Return [x, y] of the center of cell containing provided text 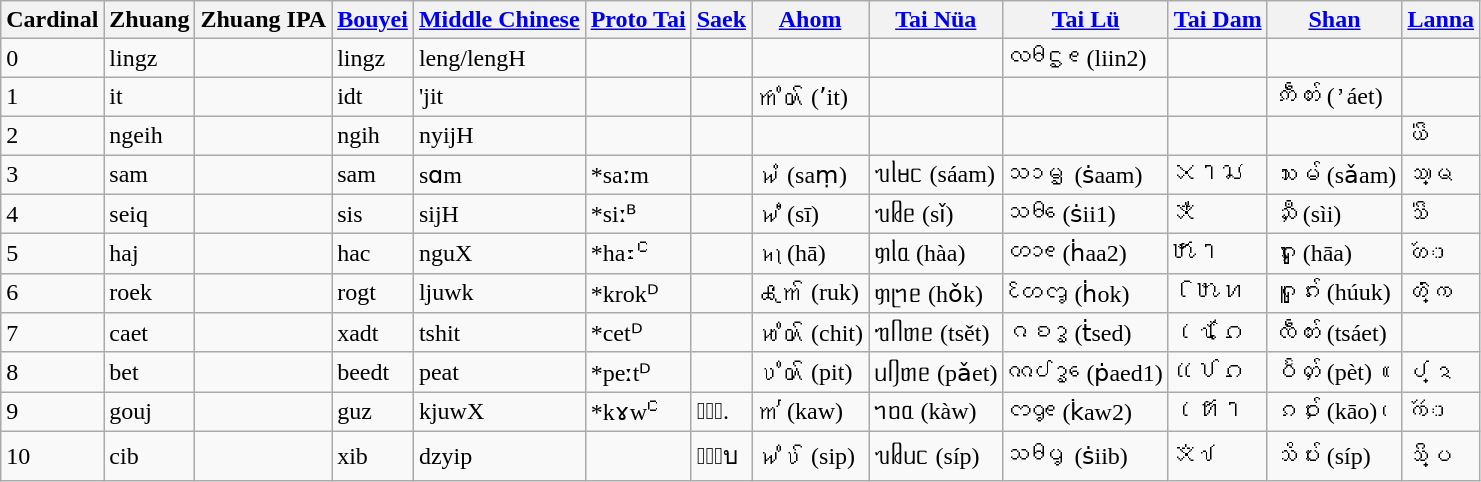
ꪎꪱꪣ [1218, 174]
Tai Nüa [936, 20]
dzyip [499, 456]
haj [150, 254]
သၢမ် (sǎam) [1334, 174]
10 [52, 456]
ᩈᩥ᩠ᨷ [1441, 456]
ᩉᩫ᩠ᨠ [1441, 293]
*haːꟲ [638, 254]
ᦠᦱᧉ (ḣaa2) [1086, 254]
ႁႃႈ (hāa) [1334, 254]
Tai Dam [1218, 20]
𑜑𑜡 (hā) [810, 254]
Zhuang IPA [264, 20]
ᥞᥣᥲ (hàa) [936, 254]
ꪬ꫁ꪱ [1218, 254]
Tai Lü [1086, 20]
ၵဝ်ႈ (kāo) [1334, 412]
sis [373, 214]
roek [150, 293]
ꪎꪲ꪿ [1218, 214]
ᦉᦲᧈ (ṡii1) [1086, 214]
guz [373, 412]
nguX [499, 254]
ᦂᧁᧉ (k̇aw2) [1086, 412]
𑜏𑜣 (sī) [810, 214]
ᨠᩮᩢ᩶ᩣ [1441, 412]
ᩈᩦ᩵ [1441, 214]
ᥔᥣᥛᥴ (sáam) [936, 174]
ဢဵတ်း (ʼáet) [1334, 97]
ngeih [150, 135]
သီႇ (sìi) [1334, 214]
ᥙᥦᥖᥱ (pǎet) [936, 372]
𑜀𑜧 (kaw) [810, 412]
*krokᴰ [638, 293]
Proto Tai [638, 20]
xib [373, 456]
6 [52, 293]
ᦶᦔᧆᧈ (ṗaed1) [1086, 372]
ᦵᦈᧆ (ṫsed) [1086, 333]
caet [150, 333]
ꪶꪬꪀ [1218, 293]
Zhuang [150, 20]
seiq [150, 214]
bet [150, 372]
1 [52, 97]
ᨿᩦ᩵ [1441, 135]
ᦷᦠᧅ (ḣok) [1086, 293]
ᦉᦲᧇ (ṡiib) [1086, 456]
ᥔᥤᥙᥴ (síp) [936, 456]
ᨸᩯ᩠ᨯ [1441, 372]
cib [150, 456]
Ahom [810, 20]
beedt [373, 372]
3 [52, 174]
tshit [499, 333]
𑜋𑜢𑜄𑜫 (chit) [810, 333]
rogt [373, 293]
𑜒𑜢𑜄𑜫 (ʼit) [810, 97]
*siːᴮ [638, 214]
'jit [499, 97]
ᦟᦲᧃᧉ (liin2) [1086, 58]
idt [373, 97]
2 [52, 135]
nyijH [499, 135]
ႁူၵ်း (húuk) [1334, 293]
*saːm [638, 174]
*kɤwꟲ [638, 412]
ᥓᥥᥖᥱ (tsět) [936, 333]
ꪹꪊꪸꪒ [1218, 333]
ljuwk [499, 293]
ซิ̄บ [721, 456]
ꪵꪜꪒ [1218, 372]
กู̂. [721, 412]
ᩈᩣ᩠ᨾ [1441, 174]
0 [52, 58]
*cetᴰ [638, 333]
kjuwX [499, 412]
ပႅတ်ႇ (pèt) [1334, 372]
hac [373, 254]
gouj [150, 412]
5 [52, 254]
ᥞᥨᥐᥱ (hǒk) [936, 293]
4 [52, 214]
sijH [499, 214]
*peːtᴰ [638, 372]
ᦉᦱᧄ (ṡaam) [1086, 174]
leng/lengH [499, 58]
Saek [721, 20]
Cardinal [52, 20]
ꪹꪀ꫁ꪱ [1218, 412]
Middle Chinese [499, 20]
ngih [373, 135]
xadt [373, 333]
𑜆𑜢𑜄𑜫 (pit) [810, 372]
ꪎꪲꪚ [1218, 456]
𑜍𑜤𑜀𑜫 (ruk) [810, 293]
𑜏𑜢𑜆𑜫 (sip) [810, 456]
Lanna [1441, 20]
sɑm [499, 174]
ᩉ᩶ᩣ [1441, 254]
peat [499, 372]
Bouyei [373, 20]
ၸဵတ်း (tsáet) [1334, 333]
7 [52, 333]
သိပ်း (síp) [1334, 456]
𑜏𑜪 (saṃ) [810, 174]
8 [52, 372]
ᥐᥝᥲ (kàw) [936, 412]
it [150, 97]
Shan [1334, 20]
ᥔᥤᥱ (sǐ) [936, 214]
9 [52, 412]
